Return [X, Y] of the center of cell containing provided text 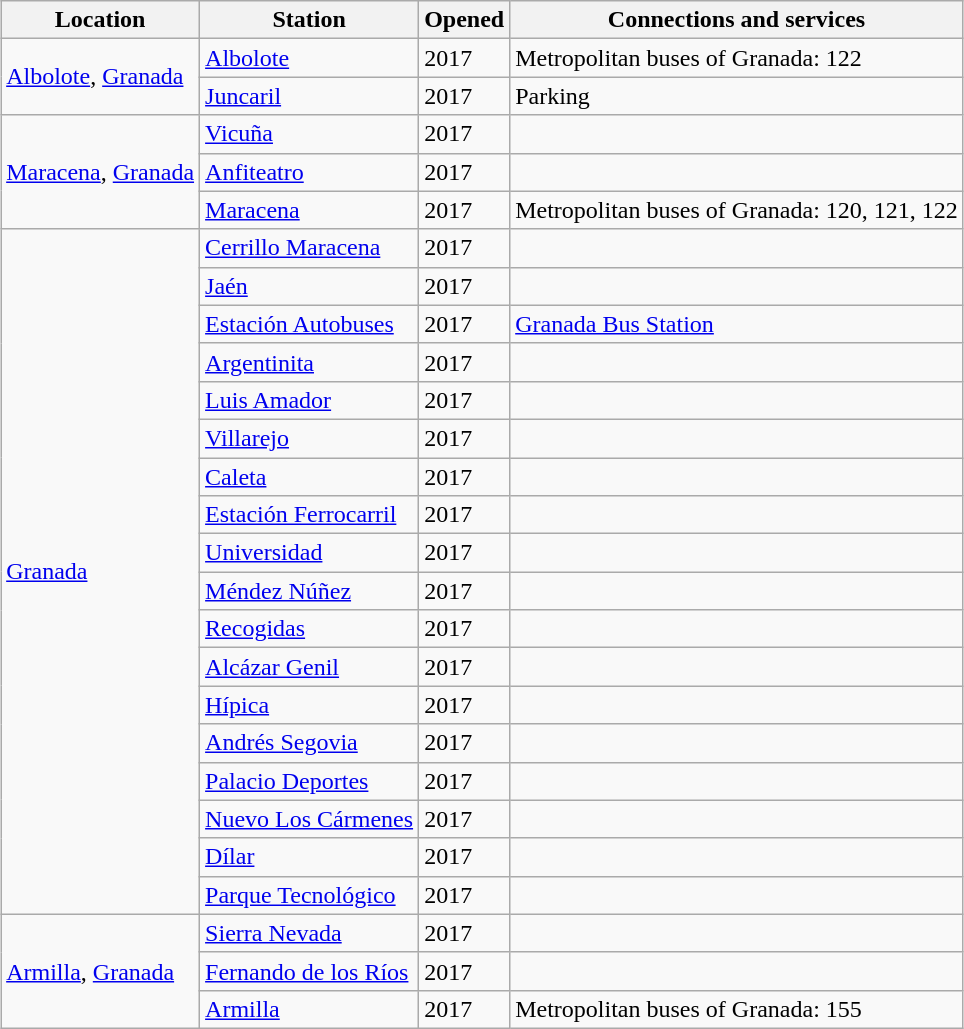
Alcázar Genil [310, 667]
Jaén [310, 286]
Caleta [310, 477]
Albolote [310, 58]
Méndez Núñez [310, 591]
Parque Tecnológico [310, 895]
Dílar [310, 857]
Vicuña [310, 134]
Estación Autobuses [310, 324]
Armilla [310, 1009]
Maracena [310, 210]
Granada Bus Station [737, 324]
Maracena, Granada [100, 172]
Location [100, 20]
Andrés Segovia [310, 743]
Granada [100, 572]
Luis Amador [310, 400]
Juncaril [310, 96]
Palacio Deportes [310, 781]
Recogidas [310, 629]
Metropolitan buses of Granada: 122 [737, 58]
Sierra Nevada [310, 933]
Nuevo Los Cármenes [310, 819]
Connections and services [737, 20]
Hípica [310, 705]
Metropolitan buses of Granada: 155 [737, 1009]
Parking [737, 96]
Villarejo [310, 438]
Fernando de los Ríos [310, 971]
Estación Ferrocarril [310, 515]
Albolote, Granada [100, 77]
Armilla, Granada [100, 971]
Cerrillo Maracena [310, 248]
Opened [464, 20]
Universidad [310, 553]
Metropolitan buses of Granada: 120, 121, 122 [737, 210]
Argentinita [310, 362]
Anfiteatro [310, 172]
Station [310, 20]
